Extract the [X, Y] coordinate from the center of the cell holding the provided text.  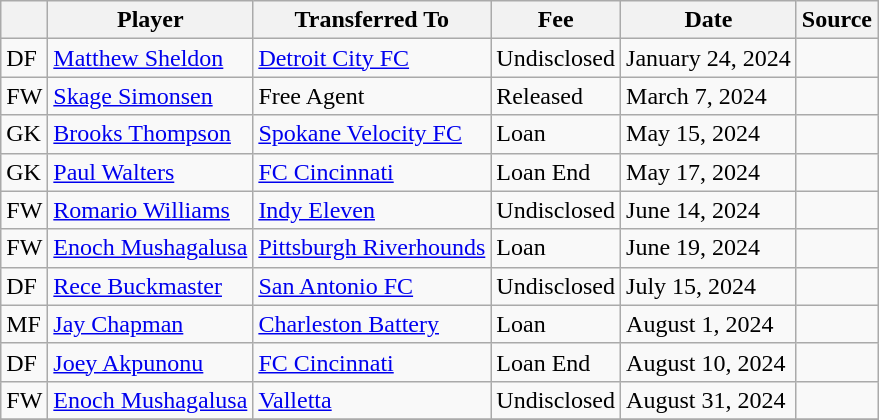
Player [150, 20]
Transferred To [372, 20]
June 19, 2024 [709, 248]
San Antonio FC [372, 286]
August 1, 2024 [709, 324]
Charleston Battery [372, 324]
Indy Eleven [372, 210]
Released [556, 96]
Pittsburgh Riverhounds [372, 248]
Spokane Velocity FC [372, 134]
May 15, 2024 [709, 134]
Brooks Thompson [150, 134]
August 31, 2024 [709, 400]
March 7, 2024 [709, 96]
MF [24, 324]
Date [709, 20]
July 15, 2024 [709, 286]
January 24, 2024 [709, 58]
Free Agent [372, 96]
Valletta [372, 400]
August 10, 2024 [709, 362]
June 14, 2024 [709, 210]
Source [836, 20]
Detroit City FC [372, 58]
Romario Williams [150, 210]
Rece Buckmaster [150, 286]
Joey Akpunonu [150, 362]
Jay Chapman [150, 324]
Skage Simonsen [150, 96]
Fee [556, 20]
Paul Walters [150, 172]
Matthew Sheldon [150, 58]
May 17, 2024 [709, 172]
